Extract the (X, Y) coordinate from the center of the cell holding the provided text.  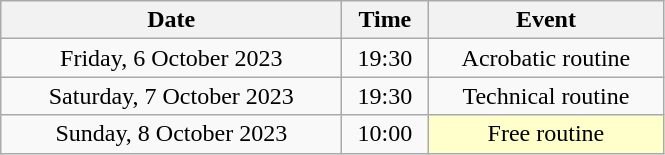
10:00 (385, 134)
Date (172, 20)
Saturday, 7 October 2023 (172, 96)
Time (385, 20)
Sunday, 8 October 2023 (172, 134)
Acrobatic routine (546, 58)
Technical routine (546, 96)
Free routine (546, 134)
Friday, 6 October 2023 (172, 58)
Event (546, 20)
